Capture the cell that displays the provided text and extract its [x, y] central coordinate. 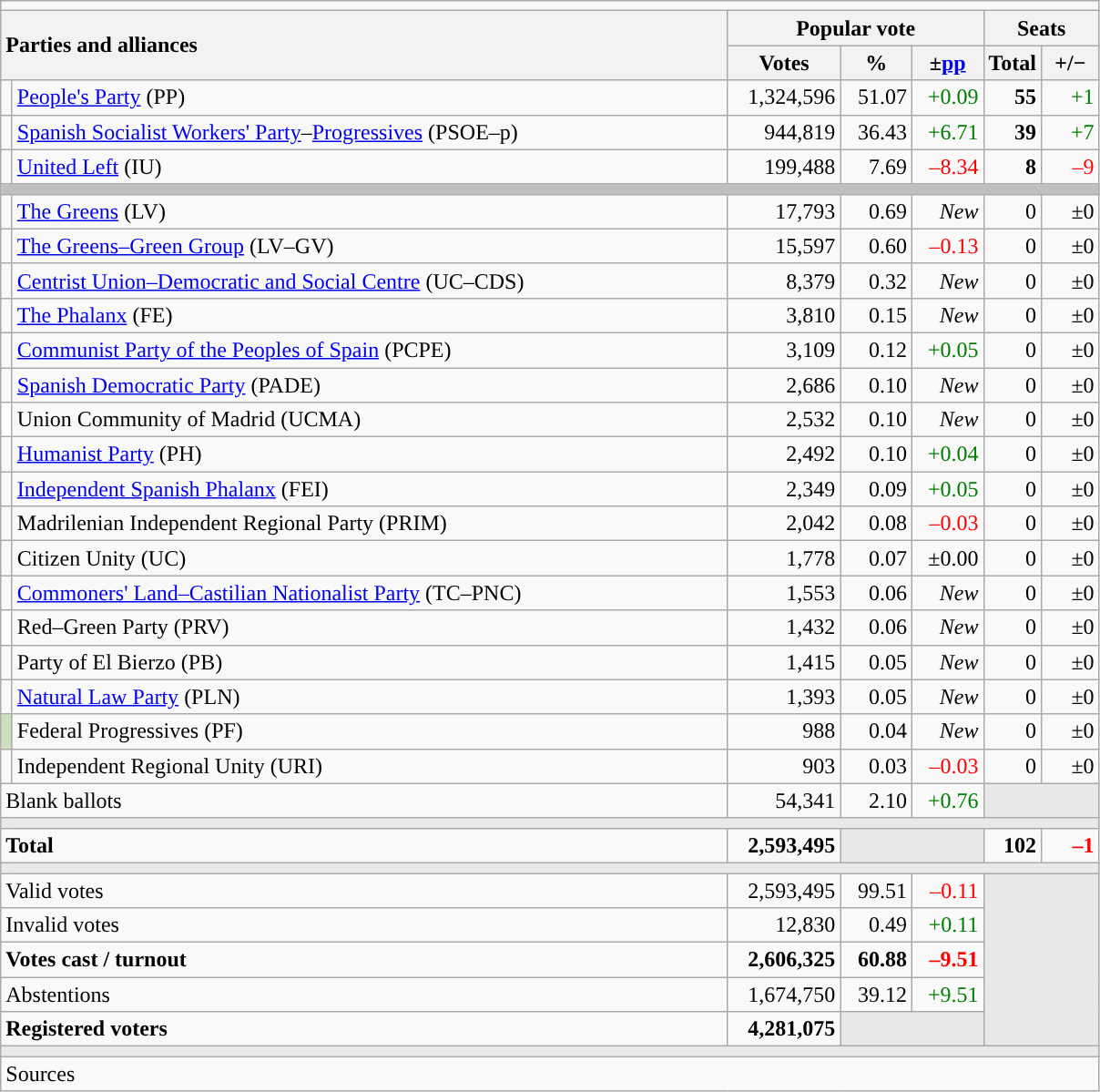
3,810 [784, 315]
0.32 [876, 281]
0.09 [876, 489]
39 [1013, 132]
+7 [1071, 132]
Abstentions [364, 995]
54,341 [784, 801]
1,553 [784, 593]
1,674,750 [784, 995]
7.69 [876, 167]
Spanish Socialist Workers' Party–Progressives (PSOE–p) [370, 132]
Independent Regional Unity (URI) [370, 766]
Communist Party of the Peoples of Spain (PCPE) [370, 350]
Parties and alliances [364, 46]
0.12 [876, 350]
2,492 [784, 454]
+0.09 [947, 97]
102 [1013, 845]
Valid votes [364, 890]
0.49 [876, 925]
0.03 [876, 766]
–1 [1071, 845]
+1 [1071, 97]
2,606,325 [784, 960]
Centrist Union–Democratic and Social Centre (UC–CDS) [370, 281]
903 [784, 766]
The Greens (LV) [370, 211]
Registered voters [364, 1029]
2,686 [784, 385]
–9.51 [947, 960]
55 [1013, 97]
Invalid votes [364, 925]
+9.51 [947, 995]
Sources [550, 1074]
% [876, 63]
1,415 [784, 662]
Party of El Bierzo (PB) [370, 662]
2.10 [876, 801]
0.60 [876, 246]
–0.11 [947, 890]
8 [1013, 167]
0.15 [876, 315]
60.88 [876, 960]
Red–Green Party (PRV) [370, 628]
People's Party (PP) [370, 97]
2,349 [784, 489]
1,778 [784, 558]
0.04 [876, 731]
51.07 [876, 97]
4,281,075 [784, 1029]
Votes [784, 63]
+6.71 [947, 132]
Commoners' Land–Castilian Nationalist Party (TC–PNC) [370, 593]
39.12 [876, 995]
0.08 [876, 524]
Union Community of Madrid (UCMA) [370, 420]
1,393 [784, 697]
The Phalanx (FE) [370, 315]
199,488 [784, 167]
±pp [947, 63]
2,042 [784, 524]
0.07 [876, 558]
8,379 [784, 281]
The Greens–Green Group (LV–GV) [370, 246]
Popular vote [856, 28]
15,597 [784, 246]
Spanish Democratic Party (PADE) [370, 385]
–8.34 [947, 167]
+0.76 [947, 801]
–0.13 [947, 246]
+/− [1071, 63]
3,109 [784, 350]
Independent Spanish Phalanx (FEI) [370, 489]
+0.11 [947, 925]
Federal Progressives (PF) [370, 731]
Natural Law Party (PLN) [370, 697]
1,432 [784, 628]
36.43 [876, 132]
Votes cast / turnout [364, 960]
2,532 [784, 420]
17,793 [784, 211]
988 [784, 731]
Seats [1042, 28]
Madrilenian Independent Regional Party (PRIM) [370, 524]
United Left (IU) [370, 167]
–9 [1071, 167]
99.51 [876, 890]
Humanist Party (PH) [370, 454]
1,324,596 [784, 97]
0.69 [876, 211]
Citizen Unity (UC) [370, 558]
944,819 [784, 132]
Blank ballots [364, 801]
+0.04 [947, 454]
±0.00 [947, 558]
12,830 [784, 925]
